Scan for the cell matching the given text and deliver its [X, Y] coordinate at center. 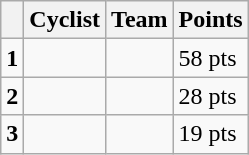
58 pts [210, 58]
2 [12, 96]
Cyclist [65, 20]
1 [12, 58]
19 pts [210, 134]
3 [12, 134]
Points [210, 20]
Team [140, 20]
28 pts [210, 96]
